Capture the cell that displays the provided text and extract its (x, y) central coordinate. 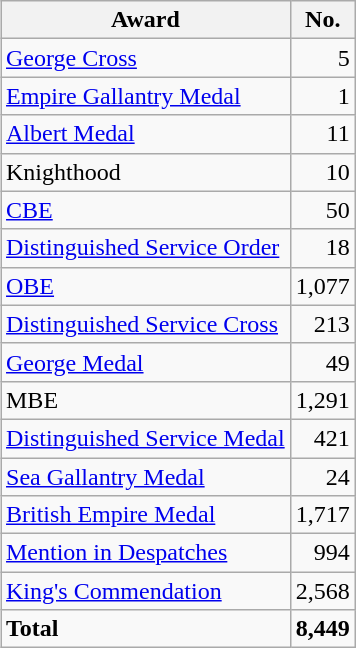
5 (322, 58)
1 (322, 96)
1,291 (322, 400)
King's Commendation (145, 591)
213 (322, 324)
421 (322, 438)
CBE (145, 210)
Distinguished Service Order (145, 248)
11 (322, 134)
18 (322, 248)
Award (145, 20)
Mention in Despatches (145, 553)
British Empire Medal (145, 515)
2,568 (322, 591)
Empire Gallantry Medal (145, 96)
8,449 (322, 629)
24 (322, 477)
No. (322, 20)
50 (322, 210)
MBE (145, 400)
Sea Gallantry Medal (145, 477)
Distinguished Service Medal (145, 438)
1,717 (322, 515)
1,077 (322, 286)
George Cross (145, 58)
Albert Medal (145, 134)
10 (322, 172)
George Medal (145, 362)
Total (145, 629)
Distinguished Service Cross (145, 324)
OBE (145, 286)
Knighthood (145, 172)
994 (322, 553)
49 (322, 362)
